Extract the (X, Y) coordinate from the center of the cell holding the provided text.  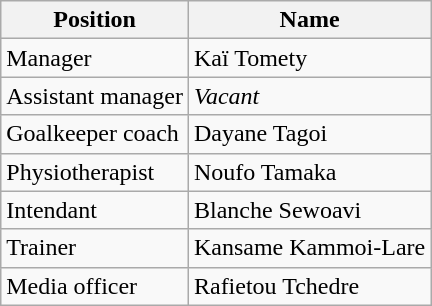
Vacant (309, 96)
Goalkeeper coach (95, 134)
Assistant manager (95, 96)
Blanche Sewoavi (309, 210)
Kaï Tomety (309, 58)
Media officer (95, 286)
Intendant (95, 210)
Manager (95, 58)
Name (309, 20)
Noufo Tamaka (309, 172)
Physiotherapist (95, 172)
Trainer (95, 248)
Dayane Tagoi (309, 134)
Rafietou Tchedre (309, 286)
Position (95, 20)
Kansame Kammoi-Lare (309, 248)
